Extract the [X, Y] coordinate from the center of the cell holding the provided text.  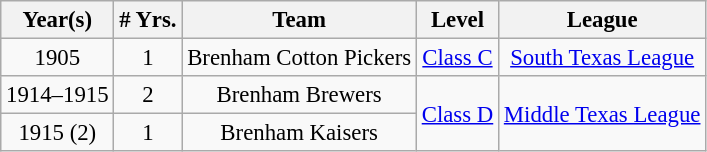
1914–1915 [58, 95]
Class D [457, 114]
1915 (2) [58, 133]
Middle Texas League [602, 114]
League [602, 20]
South Texas League [602, 58]
Year(s) [58, 20]
1905 [58, 58]
Class C [457, 58]
Brenham Kaisers [300, 133]
2 [148, 95]
# Yrs. [148, 20]
Team [300, 20]
Brenham Brewers [300, 95]
Level [457, 20]
Brenham Cotton Pickers [300, 58]
